Extract the [X, Y] coordinate from the center of the cell holding the provided text.  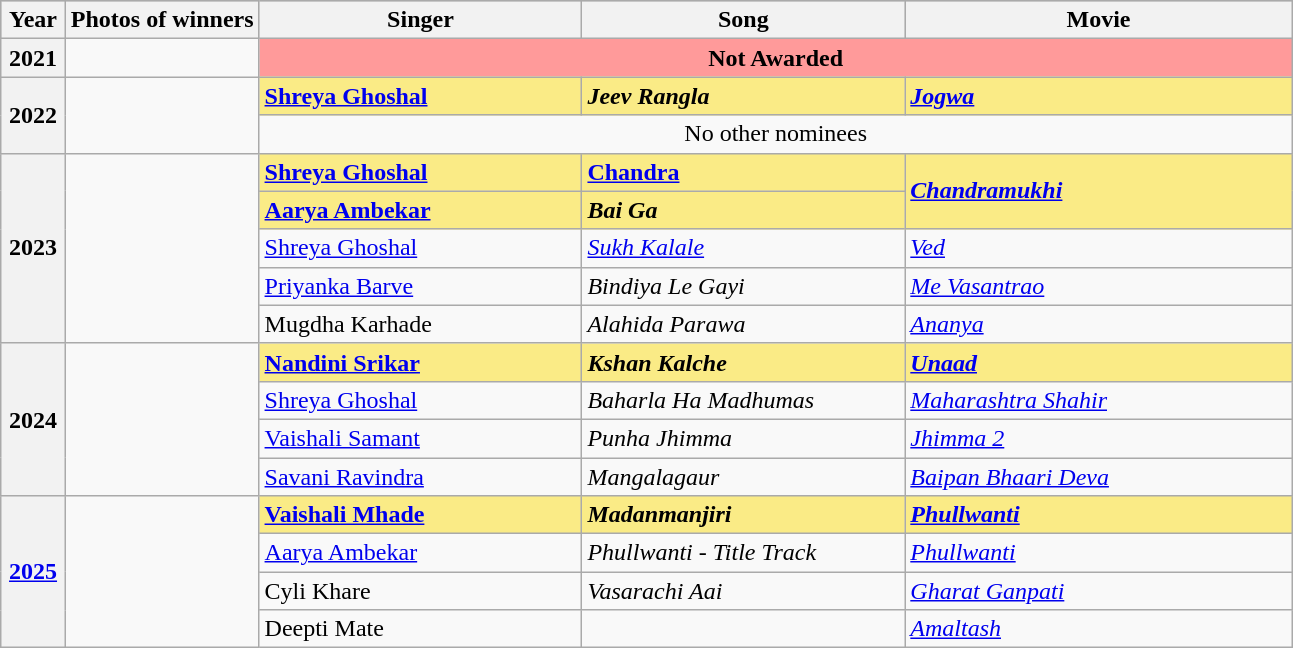
Madanmanjiri [744, 515]
Deepti Mate [420, 629]
Chandramukhi [1099, 191]
Jhimma 2 [1099, 438]
Mangalagaur [744, 477]
Year [34, 20]
Phullwanti - Title Track [744, 553]
Bai Ga [744, 210]
Jeev Rangla [744, 96]
2022 [34, 115]
2021 [34, 58]
Singer [420, 20]
Movie [1099, 20]
Vaishali Samant [420, 438]
Not Awarded [776, 58]
2025 [34, 572]
No other nominees [776, 134]
Alahida Parawa [744, 324]
Chandra [744, 172]
Nandini Srikar [420, 362]
Maharashtra Shahir [1099, 400]
Jogwa [1099, 96]
Sukh Kalale [744, 248]
Gharat Ganpati [1099, 591]
Amaltash [1099, 629]
Ananya [1099, 324]
Savani Ravindra [420, 477]
Song [744, 20]
Punha Jhimma [744, 438]
Baharla Ha Madhumas [744, 400]
2023 [34, 248]
Mugdha Karhade [420, 324]
Bindiya Le Gayi [744, 286]
Priyanka Barve [420, 286]
Kshan Kalche [744, 362]
Vaishali Mhade [420, 515]
2024 [34, 419]
Vasarachi Aai [744, 591]
Cyli Khare [420, 591]
Me Vasantrao [1099, 286]
Unaad [1099, 362]
Baipan Bhaari Deva [1099, 477]
Photos of winners [162, 20]
Ved [1099, 248]
